Locate the cell with the specified text and output its [x, y] center coordinate. 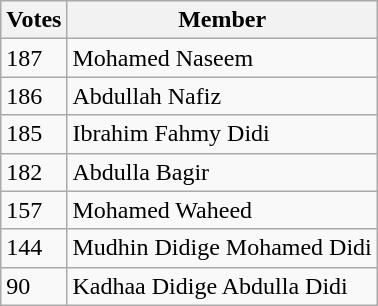
90 [34, 286]
Votes [34, 20]
Member [222, 20]
Mudhin Didige Mohamed Didi [222, 248]
182 [34, 172]
185 [34, 134]
Ibrahim Fahmy Didi [222, 134]
Mohamed Naseem [222, 58]
186 [34, 96]
Abdullah Nafiz [222, 96]
144 [34, 248]
Abdulla Bagir [222, 172]
157 [34, 210]
Mohamed Waheed [222, 210]
Kadhaa Didige Abdulla Didi [222, 286]
187 [34, 58]
